Search for the cell housing the specified text and yield its (x, y) center coordinate. 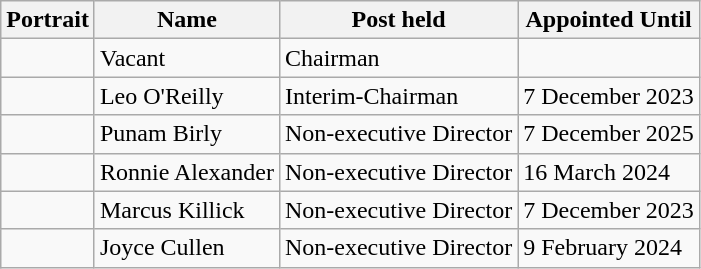
9 February 2024 (609, 248)
Appointed Until (609, 20)
Portrait (48, 20)
Ronnie Alexander (186, 172)
Name (186, 20)
16 March 2024 (609, 172)
Marcus Killick (186, 210)
Chairman (398, 58)
7 December 2025 (609, 134)
Joyce Cullen (186, 248)
Punam Birly (186, 134)
Vacant (186, 58)
Post held (398, 20)
Leo O'Reilly (186, 96)
Interim-Chairman (398, 96)
